Pinpoint the cell where the given text exists, returning its (X, Y) midpoint coordinate. 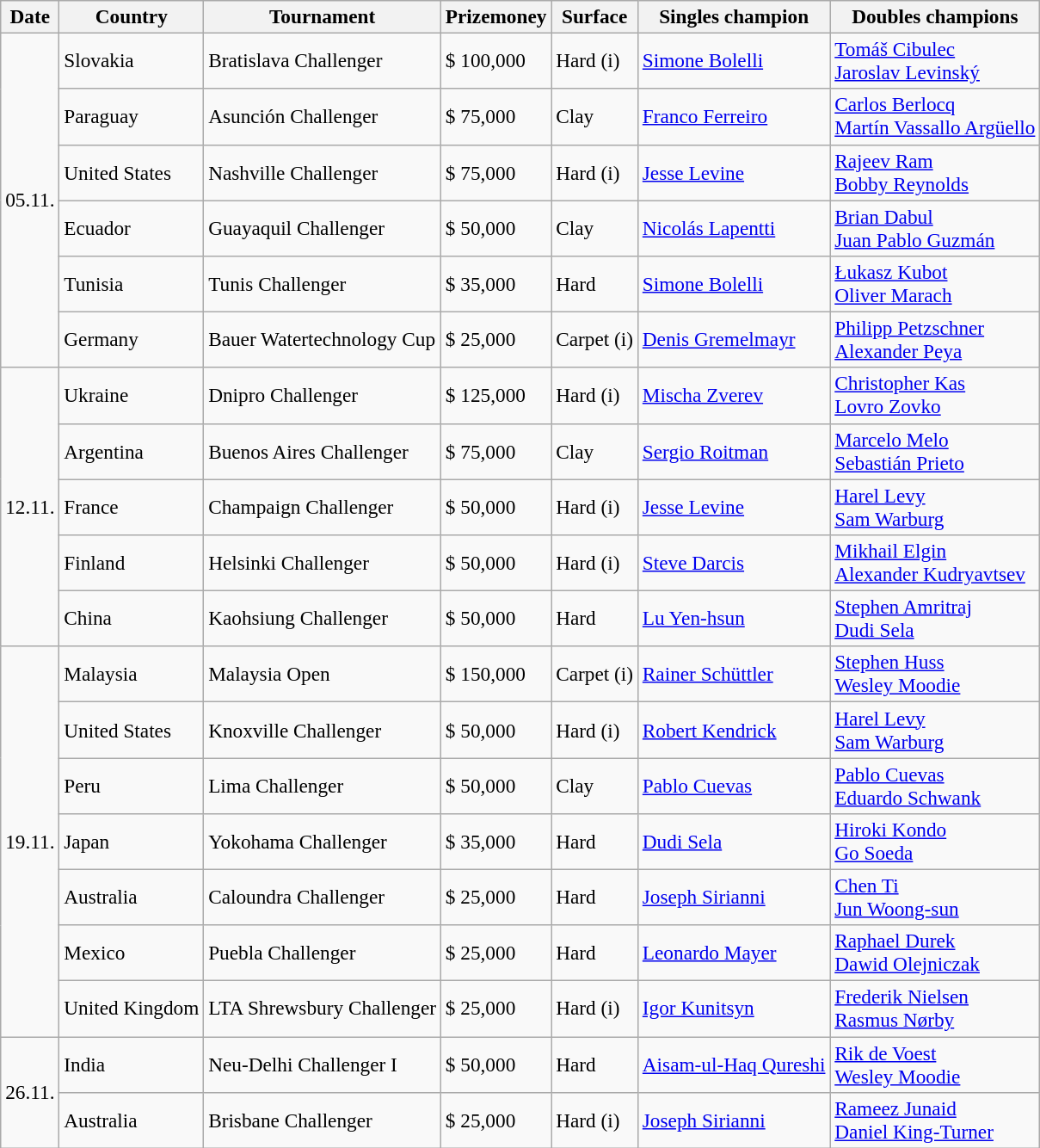
Bratislava Challenger (323, 60)
Guayaquil Challenger (323, 227)
$ 150,000 (495, 675)
Christopher Kas Lovro Zovko (935, 396)
$ 100,000 (495, 60)
Carlos Berlocq Martín Vassallo Argüello (935, 117)
Malaysia Open (323, 675)
LTA Shrewsbury Challenger (323, 1009)
Country (132, 16)
Brisbane Challenger (323, 1120)
26.11. (30, 1092)
Ukraine (132, 396)
Tournament (323, 16)
Lima Challenger (323, 785)
Hiroki Kondo Go Soeda (935, 842)
Kaohsiung Challenger (323, 618)
Igor Kunitsyn (733, 1009)
Peru (132, 785)
05.11. (30, 200)
Denis Gremelmayr (733, 339)
Singles champion (733, 16)
Knoxville Challenger (323, 730)
Champaign Challenger (323, 506)
Rameez Junaid Daniel King-Turner (935, 1120)
India (132, 1064)
Chen Ti Jun Woong-sun (935, 897)
Mikhail Elgin Alexander Kudryavtsev (935, 563)
Sergio Roitman (733, 451)
Dnipro Challenger (323, 396)
Philipp Petzschner Alexander Peya (935, 339)
Steve Darcis (733, 563)
Asunción Challenger (323, 117)
Japan (132, 842)
Puebla Challenger (323, 954)
Rainer Schüttler (733, 675)
Marcelo Melo Sebastián Prieto (935, 451)
Malaysia (132, 675)
Raphael Durek Dawid Olejniczak (935, 954)
Helsinki Challenger (323, 563)
Dudi Sela (733, 842)
Prizemoney (495, 16)
Doubles champions (935, 16)
Mischa Zverev (733, 396)
Tunisia (132, 284)
Surface (595, 16)
Robert Kendrick (733, 730)
China (132, 618)
Germany (132, 339)
Date (30, 16)
Tomáš Cibulec Jaroslav Levinský (935, 60)
Neu-Delhi Challenger I (323, 1064)
Nicolás Lapentti (733, 227)
Slovakia (132, 60)
19.11. (30, 842)
Finland (132, 563)
Paraguay (132, 117)
Pablo Cuevas (733, 785)
Rajeev Ram Bobby Reynolds (935, 172)
Ecuador (132, 227)
Rik de Voest Wesley Moodie (935, 1064)
Leonardo Mayer (733, 954)
12.11. (30, 507)
Nashville Challenger (323, 172)
Łukasz Kubot Oliver Marach (935, 284)
Stephen Amritraj Dudi Sela (935, 618)
Franco Ferreiro (733, 117)
Brian Dabul Juan Pablo Guzmán (935, 227)
United Kingdom (132, 1009)
Buenos Aires Challenger (323, 451)
Aisam-ul-Haq Qureshi (733, 1064)
Stephen Huss Wesley Moodie (935, 675)
Argentina (132, 451)
Caloundra Challenger (323, 897)
Tunis Challenger (323, 284)
Mexico (132, 954)
Bauer Watertechnology Cup (323, 339)
Lu Yen-hsun (733, 618)
Yokohama Challenger (323, 842)
$ 125,000 (495, 396)
Pablo Cuevas Eduardo Schwank (935, 785)
Frederik Nielsen Rasmus Nørby (935, 1009)
France (132, 506)
